Identify which cell holds the provided text, then report its (x, y) central coordinate. 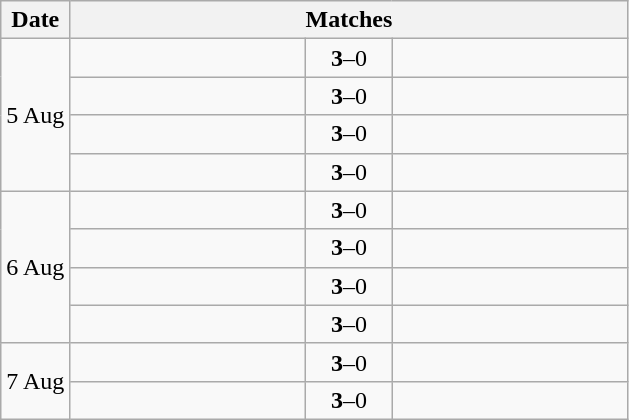
5 Aug (36, 115)
6 Aug (36, 267)
7 Aug (36, 381)
Date (36, 20)
Matches (349, 20)
